Find where the given text appears and provide that cell's center as [x, y] coordinate. 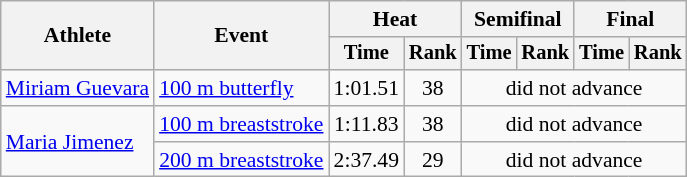
Heat [396, 19]
Semifinal [518, 19]
Miriam Guevara [78, 88]
Final [630, 19]
1:01.51 [366, 88]
1:11.83 [366, 124]
Maria Jimenez [78, 142]
Athlete [78, 36]
Event [241, 36]
100 m breaststroke [241, 124]
100 m butterfly [241, 88]
